Identify which cell holds the provided text, then report its [X, Y] central coordinate. 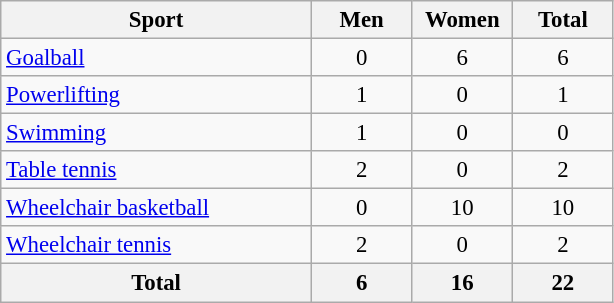
Table tennis [156, 170]
16 [462, 283]
Swimming [156, 133]
Wheelchair tennis [156, 245]
Men [362, 20]
Goalball [156, 58]
22 [564, 283]
Women [462, 20]
Wheelchair basketball [156, 208]
Sport [156, 20]
Powerlifting [156, 95]
